Scan for the cell matching the given text and deliver its [X, Y] coordinate at center. 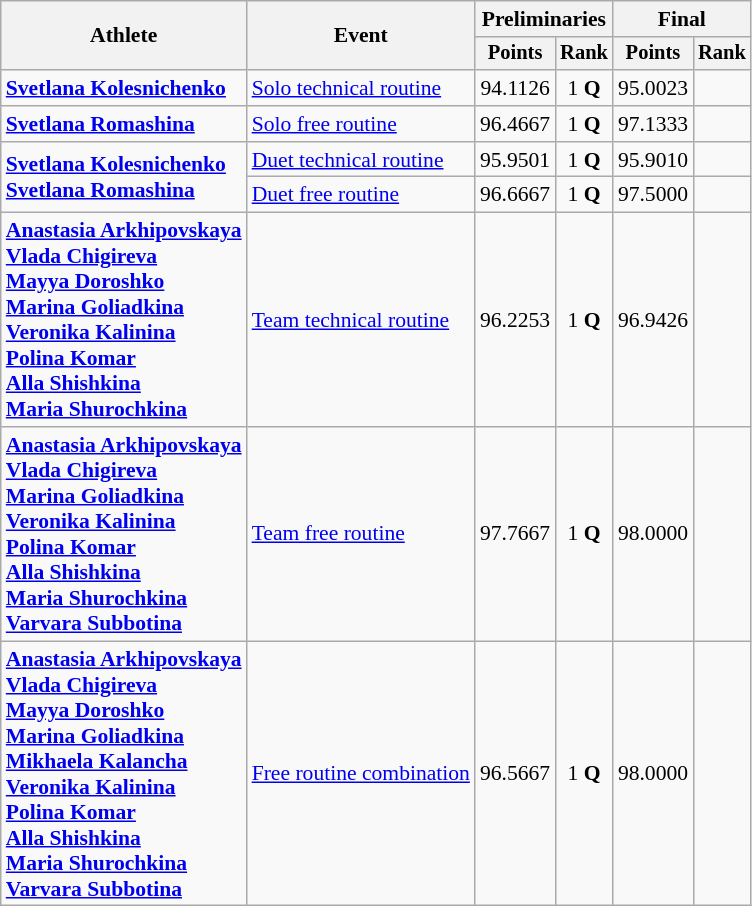
Svetlana Romashina [124, 124]
Svetlana Kolesnichenko [124, 88]
95.9501 [515, 160]
Solo free routine [361, 124]
96.9426 [653, 320]
95.9010 [653, 160]
96.5667 [515, 774]
Team technical routine [361, 320]
95.0023 [653, 88]
97.7667 [515, 534]
Athlete [124, 36]
Team free routine [361, 534]
Duet free routine [361, 195]
Anastasia ArkhipovskayaVlada ChigirevaMayya DoroshkoMarina GoliadkinaVeronika KalininaPolina KomarAlla ShishkinaMaria Shurochkina [124, 320]
96.6667 [515, 195]
Free routine combination [361, 774]
96.2253 [515, 320]
Preliminaries [544, 19]
Svetlana KolesnichenkoSvetlana Romashina [124, 178]
Event [361, 36]
Anastasia ArkhipovskayaVlada ChigirevaMarina GoliadkinaVeronika KalininaPolina KomarAlla ShishkinaMaria ShurochkinaVarvara Subbotina [124, 534]
Solo technical routine [361, 88]
97.5000 [653, 195]
94.1126 [515, 88]
97.1333 [653, 124]
96.4667 [515, 124]
Final [682, 19]
Duet technical routine [361, 160]
